Output the (X, Y) coordinate of the center of the cell containing the given text.  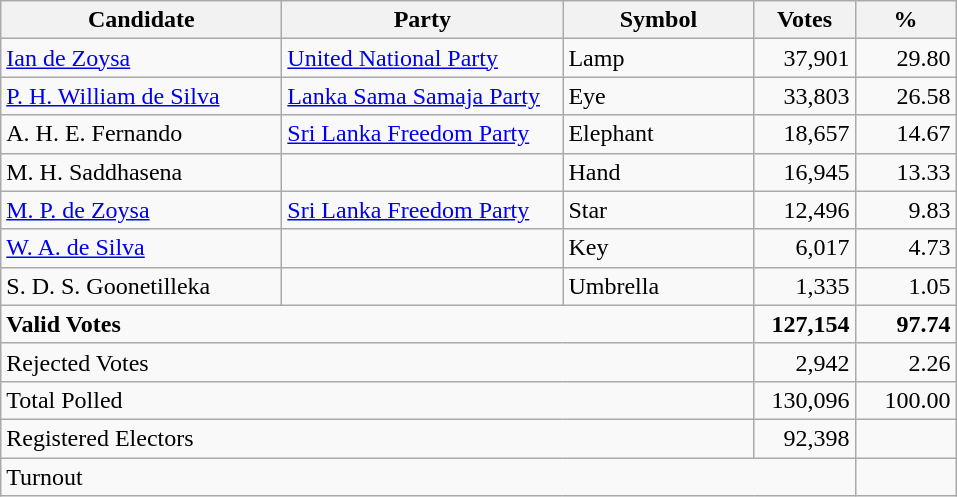
1.05 (906, 286)
Rejected Votes (378, 362)
P. H. William de Silva (142, 96)
Lanka Sama Samaja Party (422, 96)
26.58 (906, 96)
Registered Electors (378, 438)
37,901 (804, 58)
Valid Votes (378, 324)
2.26 (906, 362)
Umbrella (658, 286)
127,154 (804, 324)
33,803 (804, 96)
Hand (658, 172)
1,335 (804, 286)
Key (658, 248)
Symbol (658, 20)
Party (422, 20)
M. P. de Zoysa (142, 210)
92,398 (804, 438)
Total Polled (378, 400)
Candidate (142, 20)
6,017 (804, 248)
16,945 (804, 172)
A. H. E. Fernando (142, 134)
97.74 (906, 324)
Votes (804, 20)
14.67 (906, 134)
S. D. S. Goonetilleka (142, 286)
M. H. Saddhasena (142, 172)
Eye (658, 96)
100.00 (906, 400)
Star (658, 210)
% (906, 20)
United National Party (422, 58)
Elephant (658, 134)
18,657 (804, 134)
9.83 (906, 210)
2,942 (804, 362)
12,496 (804, 210)
W. A. de Silva (142, 248)
Lamp (658, 58)
4.73 (906, 248)
130,096 (804, 400)
29.80 (906, 58)
Turnout (428, 477)
13.33 (906, 172)
Ian de Zoysa (142, 58)
